Output the (X, Y) coordinate of the center of the cell containing the given text.  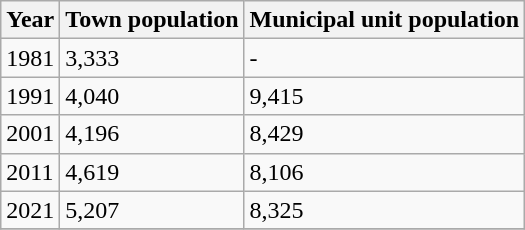
8,429 (384, 134)
Year (30, 20)
4,619 (152, 172)
9,415 (384, 96)
5,207 (152, 210)
2011 (30, 172)
1981 (30, 58)
4,040 (152, 96)
8,325 (384, 210)
8,106 (384, 172)
1991 (30, 96)
Town population (152, 20)
2021 (30, 210)
4,196 (152, 134)
2001 (30, 134)
- (384, 58)
3,333 (152, 58)
Municipal unit population (384, 20)
